Search for the cell housing the specified text and yield its (X, Y) center coordinate. 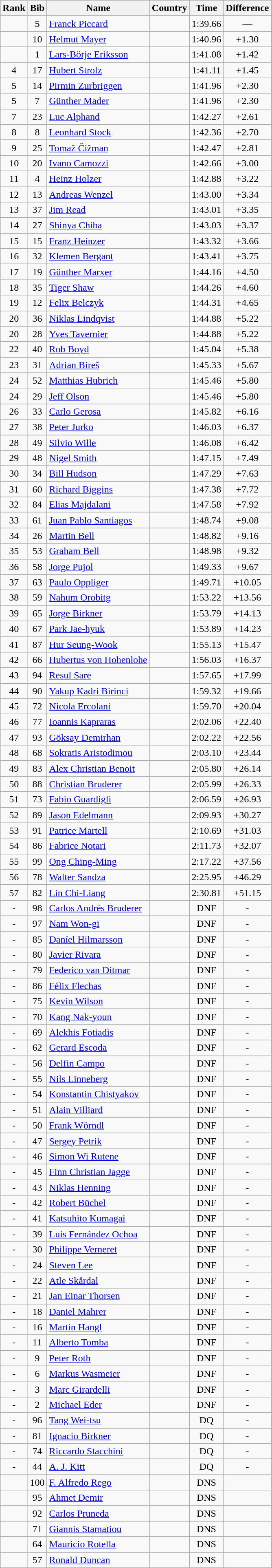
58 (37, 567)
Ivano Camozzi (98, 163)
Nam Won-gi (98, 923)
Resul Sare (98, 675)
1:47.15 (206, 458)
Frank Wörndl (98, 1125)
Kang Nak-youn (98, 1017)
99 (37, 861)
Andreas Wenzel (98, 194)
Difference (248, 8)
Fabrice Notari (98, 846)
+2.70 (248, 132)
+1.45 (248, 70)
Finn Christian Jagge (98, 1172)
Günther Marxer (98, 272)
Peter Roth (98, 1358)
Jan Einar Thorsen (98, 1296)
1:47.38 (206, 489)
87 (37, 644)
+19.66 (248, 691)
1:44.16 (206, 272)
1:45.04 (206, 349)
Tomaž Čižman (98, 148)
Tiger Shaw (98, 287)
Sergey Petrik (98, 1141)
Mauricio Rotella (98, 1544)
65 (37, 613)
2:11.73 (206, 846)
1:56.03 (206, 660)
Daniel Mahrer (98, 1312)
Juan Pablo Santiagos (98, 520)
+16.37 (248, 660)
Ioannis Kapraras (98, 722)
1:47.29 (206, 474)
+22.40 (248, 722)
Javier Rivara (98, 955)
70 (37, 1017)
Felix Belczyk (98, 303)
Sokratis Aristodimou (98, 753)
Heinz Holzer (98, 179)
Name (98, 8)
3 (37, 1389)
Félix Flechas (98, 986)
92 (37, 1513)
— (248, 24)
78 (37, 877)
Shinya Chiba (98, 225)
+4.60 (248, 287)
Leonhard Stock (98, 132)
Klemen Bergant (98, 256)
Yakup Kadri Birinci (98, 691)
Elias Majdalani (98, 505)
1:43.01 (206, 210)
25 (37, 148)
Martin Hangl (98, 1327)
2:02.06 (206, 722)
+3.37 (248, 225)
63 (37, 582)
62 (37, 1048)
1:49.33 (206, 567)
94 (37, 675)
1:59.32 (206, 691)
Jorge Pujol (98, 567)
1:57.65 (206, 675)
61 (37, 520)
Ignacio Birkner (98, 1435)
Hubertus von Hohenlohe (98, 660)
84 (37, 505)
Niklas Lindqvist (98, 318)
97 (37, 923)
+30.27 (248, 815)
2:09.93 (206, 815)
Franz Heinzer (98, 241)
Luis Fernández Ochoa (98, 1234)
Graham Bell (98, 551)
Helmut Mayer (98, 39)
64 (37, 1544)
+3.34 (248, 194)
Ronald Duncan (98, 1560)
Christian Bruderer (98, 784)
Gerard Escoda (98, 1048)
Katsuhito Kumagai (98, 1219)
+7.63 (248, 474)
1:44.31 (206, 303)
Hur Seung-Wook (98, 644)
2:03.10 (206, 753)
75 (37, 1001)
Patrice Martell (98, 830)
Daníel Hilmarsson (98, 939)
2:05.80 (206, 769)
59 (37, 598)
1:45.82 (206, 411)
Robert Büchel (98, 1203)
1:46.08 (206, 442)
Nahum Orobitg (98, 598)
Bill Hudson (98, 474)
1:40.96 (206, 39)
+37.56 (248, 861)
1:41.08 (206, 55)
1:48.82 (206, 536)
+2.81 (248, 148)
Lin Chi-Liang (98, 892)
2 (37, 1405)
+14.23 (248, 629)
Kevin Wilson (98, 1001)
Paulo Oppliger (98, 582)
1:45.33 (206, 365)
2:02.22 (206, 738)
Park Jae-hyuk (98, 629)
+6.42 (248, 442)
80 (37, 955)
1:48.74 (206, 520)
2:05.99 (206, 784)
1:43.00 (206, 194)
1:43.32 (206, 241)
+10.05 (248, 582)
Fabio Guardigli (98, 799)
2:10.69 (206, 830)
Matthias Hubrich (98, 380)
Country (169, 8)
Silvio Wille (98, 442)
Pirmin Zurbriggen (98, 86)
+3.75 (248, 256)
Michael Eder (98, 1405)
+32.07 (248, 846)
+9.67 (248, 567)
Marc Girardelli (98, 1389)
1:42.27 (206, 117)
+46.29 (248, 877)
Martin Bell (98, 536)
+1.30 (248, 39)
+26.33 (248, 784)
Time (206, 8)
Jeff Olson (98, 396)
+3.22 (248, 179)
Markus Wasmeier (98, 1374)
+31.03 (248, 830)
1:42.47 (206, 148)
77 (37, 722)
Adrian Bireš (98, 365)
A. J. Kitt (98, 1467)
Luc Alphand (98, 117)
Jorge Birkner (98, 613)
1:43.41 (206, 256)
Carlo Gerosa (98, 411)
81 (37, 1435)
1:44.26 (206, 287)
Lars-Börje Eriksson (98, 55)
82 (37, 892)
+26.93 (248, 799)
Yves Tavernier (98, 334)
Alberto Tomba (98, 1343)
66 (37, 660)
Carlos Pruneda (98, 1513)
+51.15 (248, 892)
Göksay Demirhan (98, 738)
1:42.88 (206, 179)
Nils Linneberg (98, 1079)
60 (37, 489)
+13.56 (248, 598)
Jim Read (98, 210)
89 (37, 815)
+9.08 (248, 520)
1:53.22 (206, 598)
Carlos Andrés Bruderer (98, 908)
Atle Skårdal (98, 1281)
Konstantin Chistyakov (98, 1094)
Steven Lee (98, 1265)
Giannis Stamatiou (98, 1529)
6 (37, 1374)
Alain Villiard (98, 1110)
Walter Sandza (98, 877)
Günther Mader (98, 101)
+5.38 (248, 349)
74 (37, 1451)
Alekhis Fotiadis (98, 1032)
69 (37, 1032)
1:53.89 (206, 629)
98 (37, 908)
85 (37, 939)
Ahmet Demir (98, 1498)
88 (37, 784)
+20.04 (248, 707)
Bib (37, 8)
73 (37, 799)
72 (37, 707)
Philippe Verneret (98, 1250)
90 (37, 691)
+7.92 (248, 505)
+2.61 (248, 117)
+26.14 (248, 769)
+1.42 (248, 55)
2:17.22 (206, 861)
Peter Jurko (98, 427)
+7.72 (248, 489)
1:46.03 (206, 427)
Rank (14, 8)
+15.47 (248, 644)
1:42.66 (206, 163)
1:41.11 (206, 70)
71 (37, 1529)
1:53.79 (206, 613)
91 (37, 830)
2:06.59 (206, 799)
Nigel Smith (98, 458)
1:42.36 (206, 132)
68 (37, 753)
2:25.95 (206, 877)
96 (37, 1420)
+3.66 (248, 241)
Richard Biggins (98, 489)
+5.67 (248, 365)
+23.44 (248, 753)
67 (37, 629)
+7.49 (248, 458)
1:59.70 (206, 707)
79 (37, 970)
1:39.66 (206, 24)
Alex Christian Benoit (98, 769)
Riccardo Stacchini (98, 1451)
Ong Ching-Ming (98, 861)
93 (37, 738)
+4.65 (248, 303)
+14.13 (248, 613)
Tang Wei-tsu (98, 1420)
+9.16 (248, 536)
2:30.81 (206, 892)
Jason Edelmann (98, 815)
Federico van Ditmar (98, 970)
+4.50 (248, 272)
Delfin Campo (98, 1063)
1:48.98 (206, 551)
+6.37 (248, 427)
Hubert Strolz (98, 70)
Rob Boyd (98, 349)
Simon Wi Rutene (98, 1156)
1:49.71 (206, 582)
+6.16 (248, 411)
1:43.03 (206, 225)
83 (37, 769)
+9.32 (248, 551)
100 (37, 1482)
Niklas Henning (98, 1188)
+3.35 (248, 210)
Franck Piccard (98, 24)
+3.00 (248, 163)
+22.56 (248, 738)
21 (37, 1296)
95 (37, 1498)
+17.99 (248, 675)
1:47.58 (206, 505)
1 (37, 55)
1:55.13 (206, 644)
F. Alfredo Rego (98, 1482)
Nicola Ercolani (98, 707)
